Locate the cell with the specified text and output its [x, y] center coordinate. 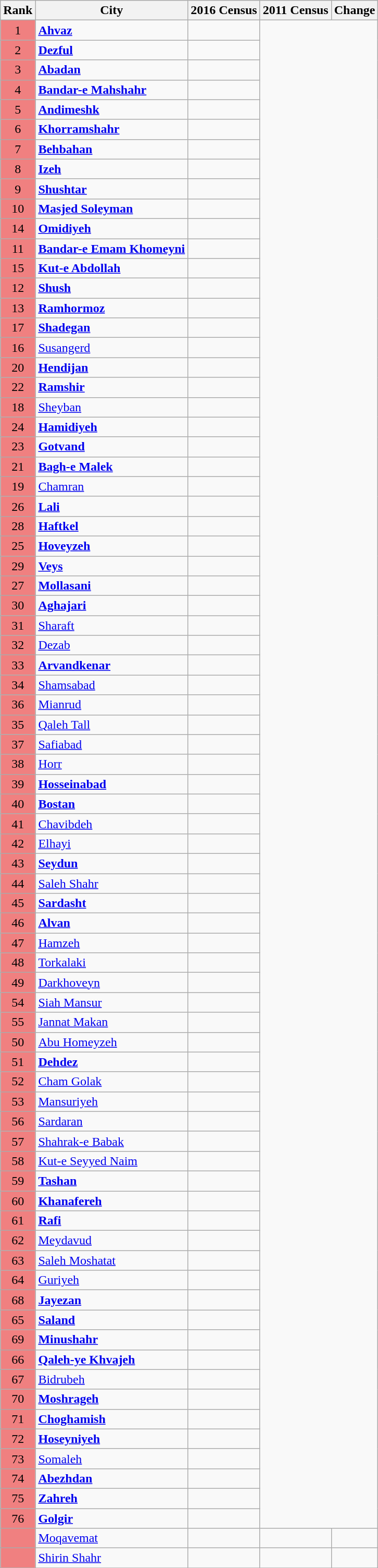
62 [18, 1241]
50 [18, 1042]
71 [18, 1419]
Kut-e Seyyed Naim [111, 1161]
25 [18, 546]
30 [18, 606]
Safiabad [111, 744]
21 [18, 467]
Susangerd [111, 348]
4 [18, 90]
Siah Mansur [111, 1002]
Torkalaki [111, 963]
Abezhdan [111, 1478]
55 [18, 1022]
6 [18, 129]
73 [18, 1459]
76 [18, 1518]
Guriyeh [111, 1280]
Andimeshk [111, 109]
Abu Homeyzeh [111, 1042]
Sharaft [111, 626]
Hamidiyeh [111, 427]
Hoseyniyeh [111, 1439]
Change [355, 10]
11 [18, 249]
Choghamish [111, 1419]
Saleh Shahr [111, 884]
Khorramshahr [111, 129]
38 [18, 764]
Moshrageh [111, 1399]
Mollasani [111, 586]
Gotvand [111, 447]
41 [18, 824]
10 [18, 209]
61 [18, 1221]
Hamzeh [111, 943]
Zahreh [111, 1498]
42 [18, 843]
70 [18, 1399]
27 [18, 586]
Darkhoveyn [111, 983]
45 [18, 903]
Tashan [111, 1181]
12 [18, 288]
Seydun [111, 863]
Omidiyeh [111, 228]
75 [18, 1498]
Lali [111, 506]
64 [18, 1280]
34 [18, 685]
Kut-e Abdollah [111, 268]
Rank [18, 10]
Behbahan [111, 149]
52 [18, 1082]
Minushahr [111, 1340]
Arvandkenar [111, 665]
24 [18, 427]
Bostan [111, 804]
Mianrud [111, 705]
66 [18, 1359]
7 [18, 149]
48 [18, 963]
33 [18, 665]
54 [18, 1002]
2016 Census [224, 10]
Shush [111, 288]
8 [18, 169]
20 [18, 367]
Shushtar [111, 189]
Elhayi [111, 843]
2 [18, 50]
Izeh [111, 169]
59 [18, 1181]
Saleh Moshatat [111, 1260]
Chavibdeh [111, 824]
Hendijan [111, 367]
67 [18, 1379]
17 [18, 328]
Hosseinabad [111, 784]
Ramshir [111, 387]
49 [18, 983]
74 [18, 1478]
Horr [111, 764]
13 [18, 308]
44 [18, 884]
Shirin Shahr [111, 1558]
Mansuriyeh [111, 1101]
Sardasht [111, 903]
22 [18, 387]
53 [18, 1101]
Saland [111, 1320]
Alvan [111, 923]
Jayezan [111, 1300]
14 [18, 228]
Bandar-e Mahshahr [111, 90]
Sardaran [111, 1121]
68 [18, 1300]
63 [18, 1260]
Abadan [111, 70]
43 [18, 863]
Rafi [111, 1221]
35 [18, 725]
29 [18, 566]
39 [18, 784]
3 [18, 70]
Somaleh [111, 1459]
Veys [111, 566]
Hoveyzeh [111, 546]
32 [18, 645]
19 [18, 486]
18 [18, 407]
Sheyban [111, 407]
Masjed Soleyman [111, 209]
58 [18, 1161]
5 [18, 109]
Bagh-e Malek [111, 467]
Khanafereh [111, 1200]
69 [18, 1340]
9 [18, 189]
Dezful [111, 50]
60 [18, 1200]
Ahvaz [111, 30]
72 [18, 1439]
Moqavemat [111, 1538]
Qaleh-ye Khvajeh [111, 1359]
Cham Golak [111, 1082]
Qaleh Tall [111, 725]
Haftkel [111, 526]
Shahrak-e Babak [111, 1141]
15 [18, 268]
Shadegan [111, 328]
57 [18, 1141]
Meydavud [111, 1241]
City [111, 10]
46 [18, 923]
Chamran [111, 486]
Golgir [111, 1518]
40 [18, 804]
Dehdez [111, 1062]
Shamsabad [111, 685]
56 [18, 1121]
31 [18, 626]
36 [18, 705]
37 [18, 744]
Bidrubeh [111, 1379]
Jannat Makan [111, 1022]
47 [18, 943]
23 [18, 447]
Bandar-e Emam Khomeyni [111, 249]
51 [18, 1062]
Ramhormoz [111, 308]
16 [18, 348]
Dezab [111, 645]
1 [18, 30]
26 [18, 506]
Aghajari [111, 606]
28 [18, 526]
65 [18, 1320]
2011 Census [296, 10]
